Scan for the cell matching the given text and deliver its [x, y] coordinate at center. 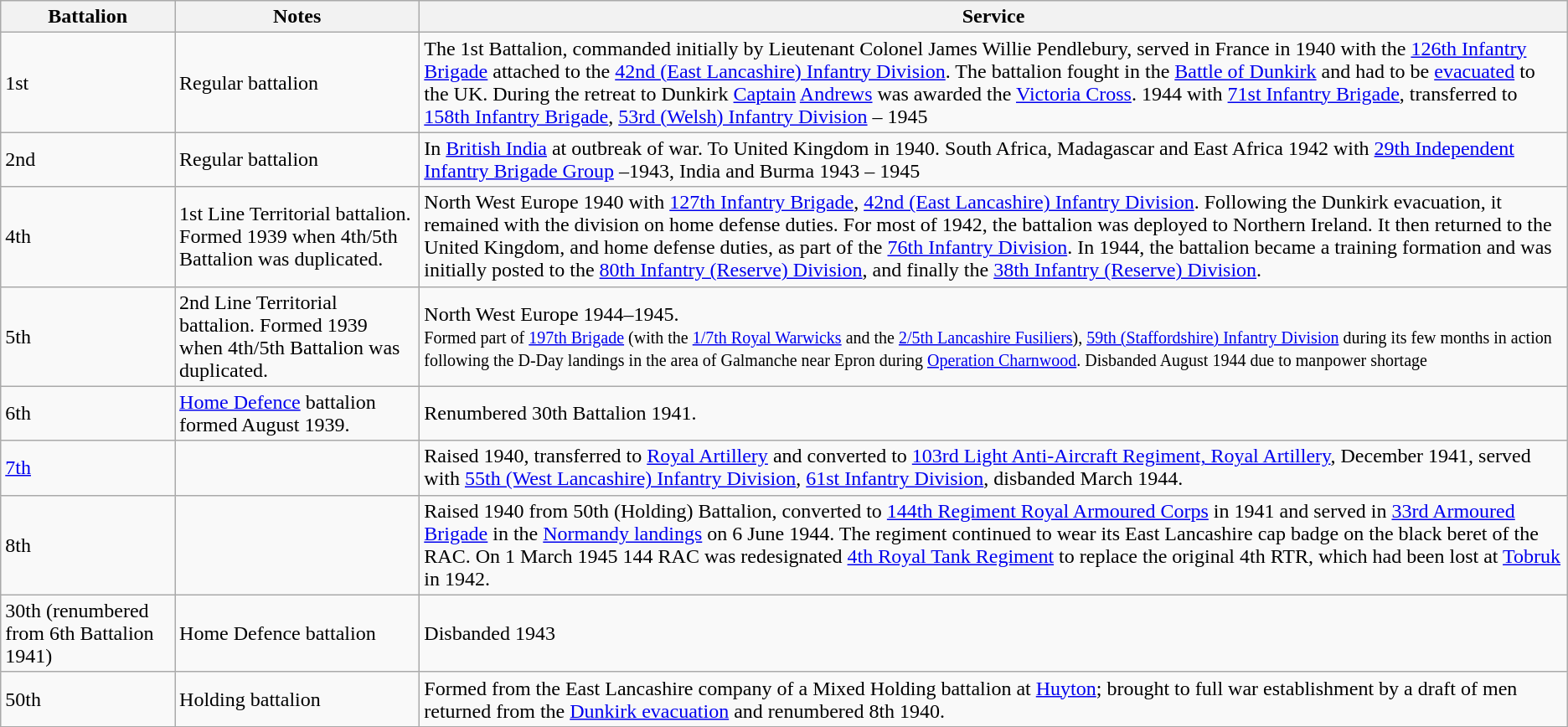
2nd Line Territorial battalion. Formed 1939 when 4th/5th Battalion was duplicated. [297, 337]
5th [88, 337]
Home Defence battalion [297, 633]
7th [88, 467]
Battalion [88, 17]
Notes [297, 17]
30th (renumbered from 6th Battalion 1941) [88, 633]
Home Defence battalion formed August 1939. [297, 414]
Holding battalion [297, 699]
Disbanded 1943 [993, 633]
6th [88, 414]
Service [993, 17]
Renumbered 30th Battalion 1941. [993, 414]
1st Line Territorial battalion. Formed 1939 when 4th/5th Battalion was duplicated. [297, 236]
1st [88, 82]
8th [88, 544]
50th [88, 699]
4th [88, 236]
2nd [88, 159]
